Determine the (X, Y) coordinate at the center of the cell enclosing the given text.  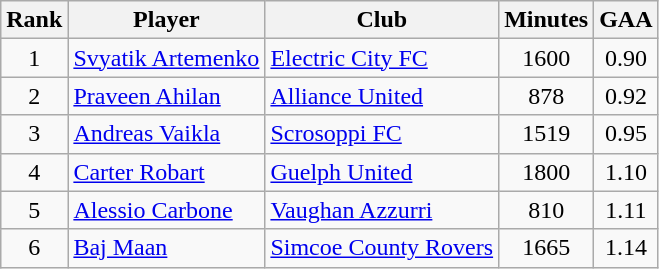
1800 (546, 172)
6 (34, 248)
1519 (546, 134)
Vaughan Azzurri (382, 210)
Praveen Ahilan (166, 96)
Player (166, 20)
Minutes (546, 20)
Alliance United (382, 96)
Electric City FC (382, 58)
Svyatik Artemenko (166, 58)
4 (34, 172)
Alessio Carbone (166, 210)
810 (546, 210)
1600 (546, 58)
GAA (626, 20)
Guelph United (382, 172)
Simcoe County Rovers (382, 248)
878 (546, 96)
0.92 (626, 96)
Andreas Vaikla (166, 134)
5 (34, 210)
1665 (546, 248)
1 (34, 58)
1.14 (626, 248)
Carter Robart (166, 172)
0.95 (626, 134)
3 (34, 134)
2 (34, 96)
1.10 (626, 172)
Scrosoppi FC (382, 134)
1.11 (626, 210)
Rank (34, 20)
Baj Maan (166, 248)
0.90 (626, 58)
Club (382, 20)
